Pinpoint the cell where the given text exists, returning its [X, Y] midpoint coordinate. 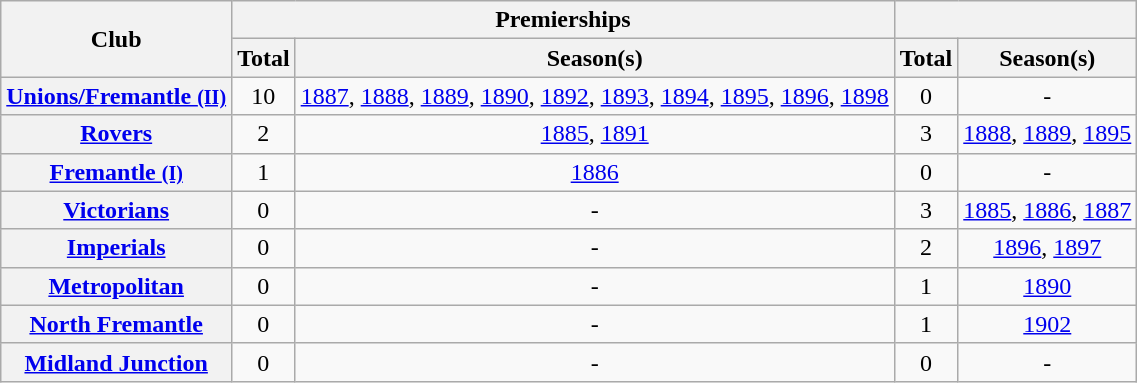
Club [116, 39]
1885, 1891 [594, 134]
Premierships [564, 20]
1885, 1886, 1887 [1048, 210]
1896, 1897 [1048, 248]
1902 [1048, 324]
Imperials [116, 248]
Midland Junction [116, 362]
Victorians [116, 210]
1888, 1889, 1895 [1048, 134]
Fremantle (I) [116, 172]
1886 [594, 172]
Unions/Fremantle (II) [116, 96]
Rovers [116, 134]
10 [264, 96]
North Fremantle [116, 324]
Metropolitan [116, 286]
1890 [1048, 286]
1887, 1888, 1889, 1890, 1892, 1893, 1894, 1895, 1896, 1898 [594, 96]
